Return the [X, Y] coordinate for the center point of the cell that contains the specified text.  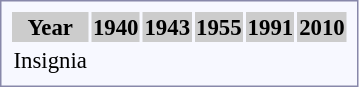
2010 [322, 27]
1943 [168, 27]
1955 [220, 27]
1991 [270, 27]
1940 [116, 27]
Year [50, 27]
Insignia [50, 60]
